Pinpoint the cell where the given text exists, returning its [X, Y] midpoint coordinate. 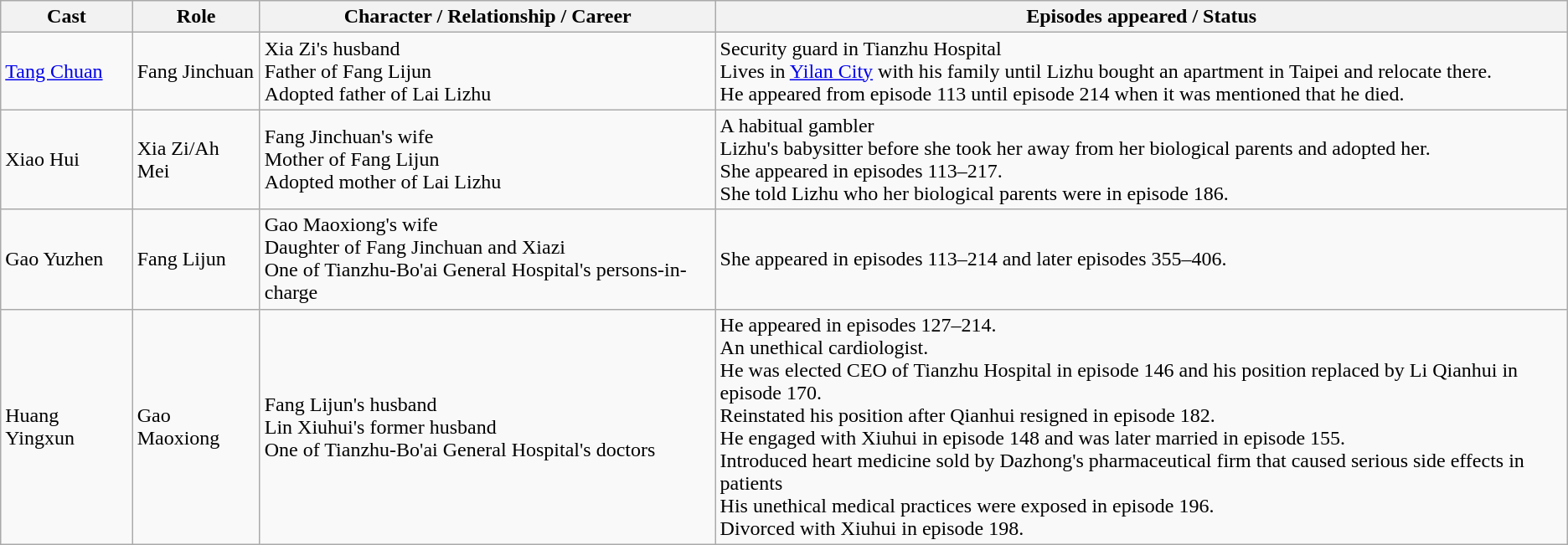
Xia Zi's husband Father of Fang Lijun Adopted father of Lai Lizhu [487, 71]
Episodes appeared / Status [1141, 17]
Character / Relationship / Career [487, 17]
Role [196, 17]
Tang Chuan [67, 71]
Fang Lijun [196, 260]
Gao Maoxiong's wife Daughter of Fang Jinchuan and Xiazi One of Tianzhu-Bo'ai General Hospital's persons-in-charge [487, 260]
Huang Yingxun [67, 427]
Fang Jinchuan's wife Mother of Fang Lijun Adopted mother of Lai Lizhu [487, 159]
Fang Lijun's husband Lin Xiuhui's former husband One of Tianzhu-Bo'ai General Hospital's doctors [487, 427]
Gao Maoxiong [196, 427]
Xia Zi/Ah Mei [196, 159]
Gao Yuzhen [67, 260]
She appeared in episodes 113–214 and later episodes 355–406. [1141, 260]
Fang Jinchuan [196, 71]
Cast [67, 17]
Xiao Hui [67, 159]
